Pinpoint the cell where the given text exists, returning its [X, Y] midpoint coordinate. 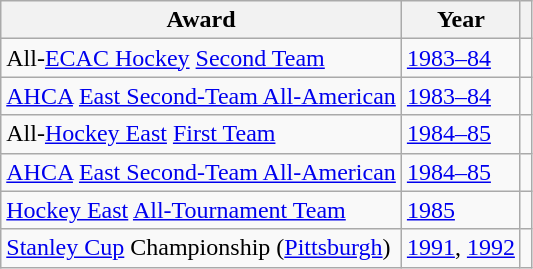
1985 [460, 210]
Award [202, 20]
Stanley Cup Championship (Pittsburgh) [202, 248]
Year [460, 20]
All-ECAC Hockey Second Team [202, 58]
All-Hockey East First Team [202, 134]
Hockey East All-Tournament Team [202, 210]
1991, 1992 [460, 248]
